Return [x, y] of the center of cell containing provided text 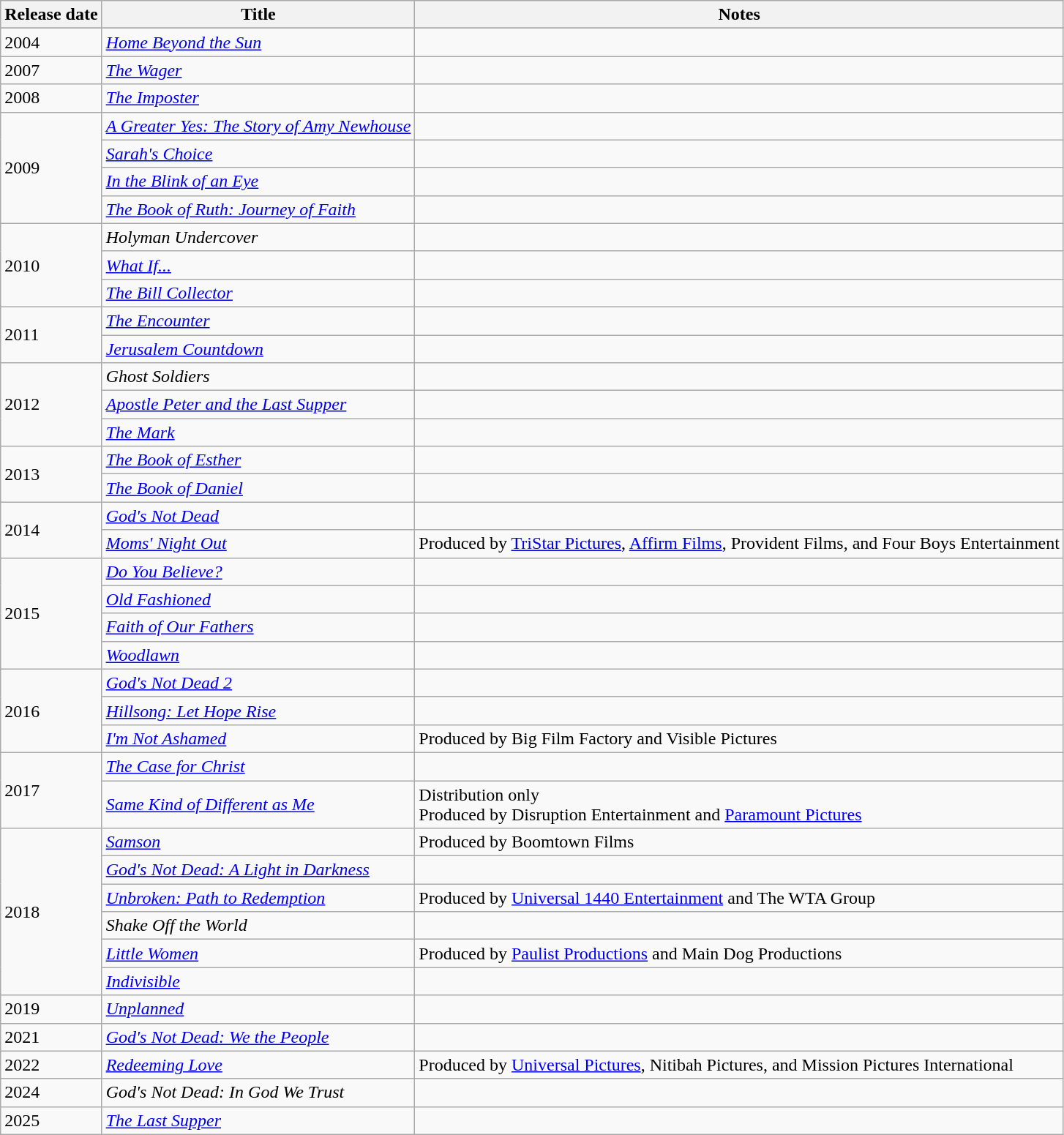
2025 [51, 1120]
The Bill Collector [258, 293]
The Book of Daniel [258, 488]
2008 [51, 98]
The Encounter [258, 321]
Shake Off the World [258, 926]
The Wager [258, 70]
2007 [51, 70]
God's Not Dead [258, 516]
Produced by Paulist Productions and Main Dog Productions [739, 954]
Produced by TriStar Pictures, Affirm Films, Provident Films, and Four Boys Entertainment [739, 544]
Notes [739, 15]
A Greater Yes: The Story of Amy Newhouse [258, 126]
Old Fashioned [258, 599]
2019 [51, 1009]
2015 [51, 613]
Woodlawn [258, 655]
2024 [51, 1093]
Do You Believe? [258, 572]
2021 [51, 1037]
2013 [51, 474]
2010 [51, 265]
God's Not Dead: A Light in Darkness [258, 870]
Produced by Big Film Factory and Visible Pictures [739, 738]
Jerusalem Countdown [258, 349]
Holyman Undercover [258, 237]
The Book of Ruth: Journey of Faith [258, 209]
2014 [51, 530]
God's Not Dead: In God We Trust [258, 1093]
Ghost Soldiers [258, 377]
Distribution onlyProduced by Disruption Entertainment and Paramount Pictures [739, 804]
Little Women [258, 954]
Home Beyond the Sun [258, 42]
Title [258, 15]
Produced by Boomtown Films [739, 842]
What If... [258, 265]
2016 [51, 711]
The Last Supper [258, 1120]
Apostle Peter and the Last Supper [258, 405]
Hillsong: Let Hope Rise [258, 711]
Moms' Night Out [258, 544]
God's Not Dead: We the People [258, 1037]
Faith of Our Fathers [258, 627]
2017 [51, 790]
In the Blink of an Eye [258, 181]
Unbroken: Path to Redemption [258, 898]
The Imposter [258, 98]
Unplanned [258, 1009]
2011 [51, 334]
Produced by Universal 1440 Entertainment and The WTA Group [739, 898]
Release date [51, 15]
Same Kind of Different as Me [258, 804]
2004 [51, 42]
2018 [51, 912]
Produced by Universal Pictures, Nitibah Pictures, and Mission Pictures International [739, 1065]
The Book of Esther [258, 460]
The Mark [258, 432]
2012 [51, 405]
Redeeming Love [258, 1065]
The Case for Christ [258, 766]
Samson [258, 842]
2009 [51, 168]
God's Not Dead 2 [258, 683]
Indivisible [258, 981]
2022 [51, 1065]
Sarah's Choice [258, 154]
I'm Not Ashamed [258, 738]
